Locate the cell with the specified text and output its [X, Y] center coordinate. 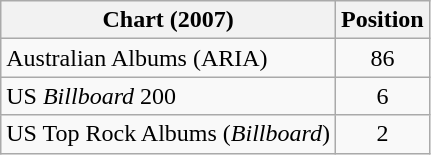
Chart (2007) [168, 20]
86 [383, 58]
Australian Albums (ARIA) [168, 58]
6 [383, 96]
Position [383, 20]
US Billboard 200 [168, 96]
US Top Rock Albums (Billboard) [168, 134]
2 [383, 134]
